Provide the [X, Y] coordinate of the cell's center where the given text is located.  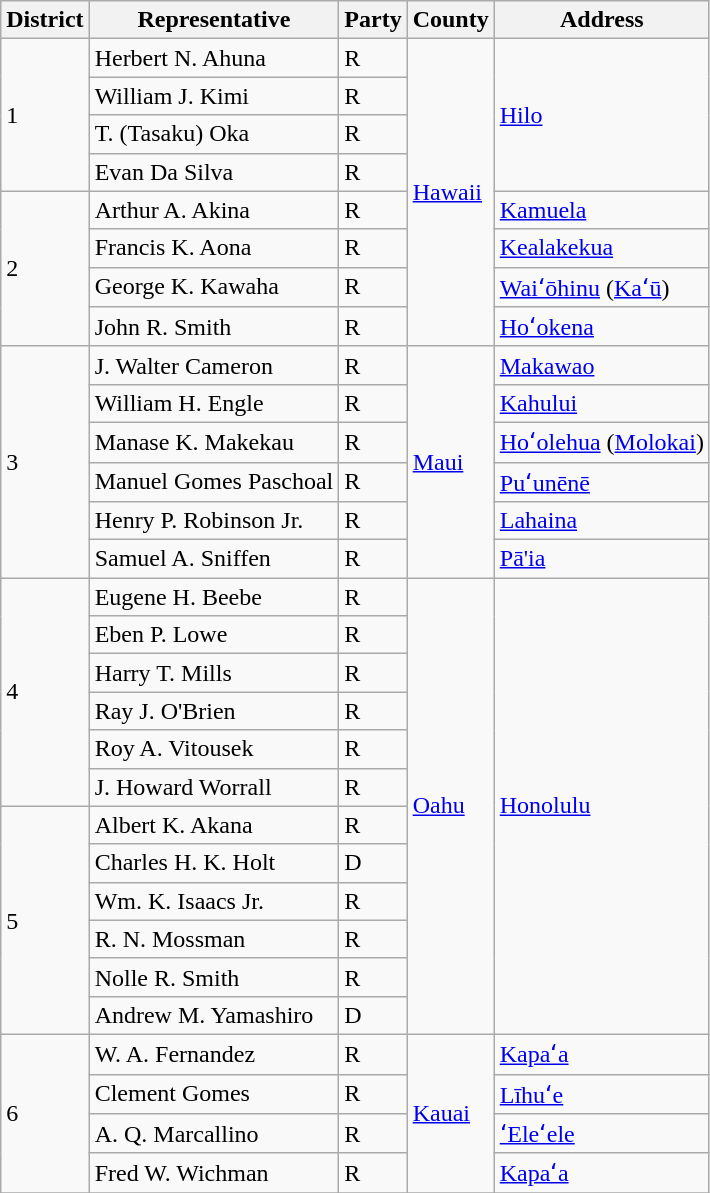
Roy A. Vitousek [214, 749]
Maui [450, 462]
Charles H. K. Holt [214, 863]
George K. Kawaha [214, 287]
Eugene H. Beebe [214, 597]
Honolulu [602, 806]
John R. Smith [214, 327]
County [450, 20]
ʻEleʻele [602, 1134]
Ray J. O'Brien [214, 711]
T. (Tasaku) Oka [214, 134]
Clement Gomes [214, 1094]
Wm. K. Isaacs Jr. [214, 901]
W. A. Fernandez [214, 1054]
Kauai [450, 1113]
Oahu [450, 806]
Hoʻokena [602, 327]
A. Q. Marcallino [214, 1134]
Manuel Gomes Paschoal [214, 482]
Eben P. Lowe [214, 635]
2 [45, 268]
J. Howard Worrall [214, 787]
Arthur A. Akina [214, 210]
Manase K. Makekau [214, 442]
Representative [214, 20]
Pā'ia [602, 559]
Kamuela [602, 210]
Fred W. Wichman [214, 1173]
William J. Kimi [214, 96]
Hoʻolehua (Molokai) [602, 442]
Kealakekua [602, 248]
Andrew M. Yamashiro [214, 1015]
Herbert N. Ahuna [214, 58]
Party [373, 20]
Henry P. Robinson Jr. [214, 521]
Nolle R. Smith [214, 977]
Evan Da Silva [214, 172]
District [45, 20]
William H. Engle [214, 403]
Albert K. Akana [214, 825]
Lahaina [602, 521]
Waiʻōhinu (Kaʻū) [602, 287]
Kahului [602, 403]
R. N. Mossman [214, 939]
Francis K. Aona [214, 248]
Samuel A. Sniffen [214, 559]
Hawaii [450, 193]
Līhuʻe [602, 1094]
6 [45, 1113]
3 [45, 462]
4 [45, 692]
5 [45, 920]
Makawao [602, 365]
J. Walter Cameron [214, 365]
Address [602, 20]
1 [45, 115]
Hilo [602, 115]
Puʻunēnē [602, 482]
Harry T. Mills [214, 673]
